Capture the cell that displays the provided text and extract its [X, Y] central coordinate. 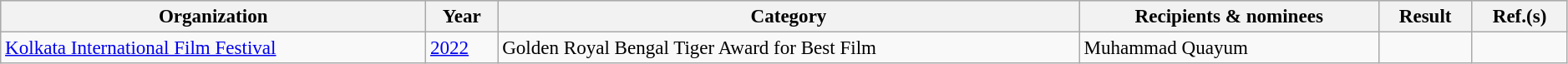
2022 [462, 48]
Year [462, 17]
Kolkata International Film Festival [214, 48]
Muhammad Quayum [1229, 48]
Golden Royal Bengal Tiger Award for Best Film [789, 48]
Category [789, 17]
Result [1425, 17]
Organization [214, 17]
Recipients & nominees [1229, 17]
Ref.(s) [1520, 17]
